Return the [X, Y] coordinate for the center point of the cell that contains the specified text.  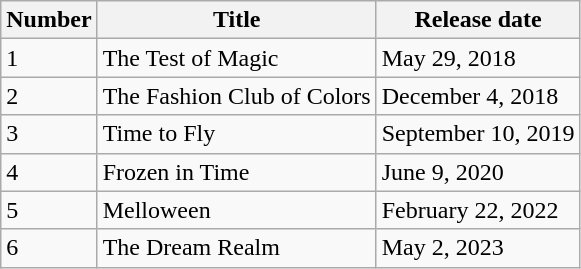
Title [236, 20]
The Test of Magic [236, 58]
4 [49, 172]
Time to Fly [236, 134]
Release date [478, 20]
1 [49, 58]
May 29, 2018 [478, 58]
2 [49, 96]
Frozen in Time [236, 172]
Melloween [236, 210]
5 [49, 210]
June 9, 2020 [478, 172]
May 2, 2023 [478, 248]
February 22, 2022 [478, 210]
3 [49, 134]
The Dream Realm [236, 248]
September 10, 2019 [478, 134]
6 [49, 248]
Number [49, 20]
The Fashion Club of Colors [236, 96]
December 4, 2018 [478, 96]
